Provide the (X, Y) coordinate of the cell's center where the given text is located.  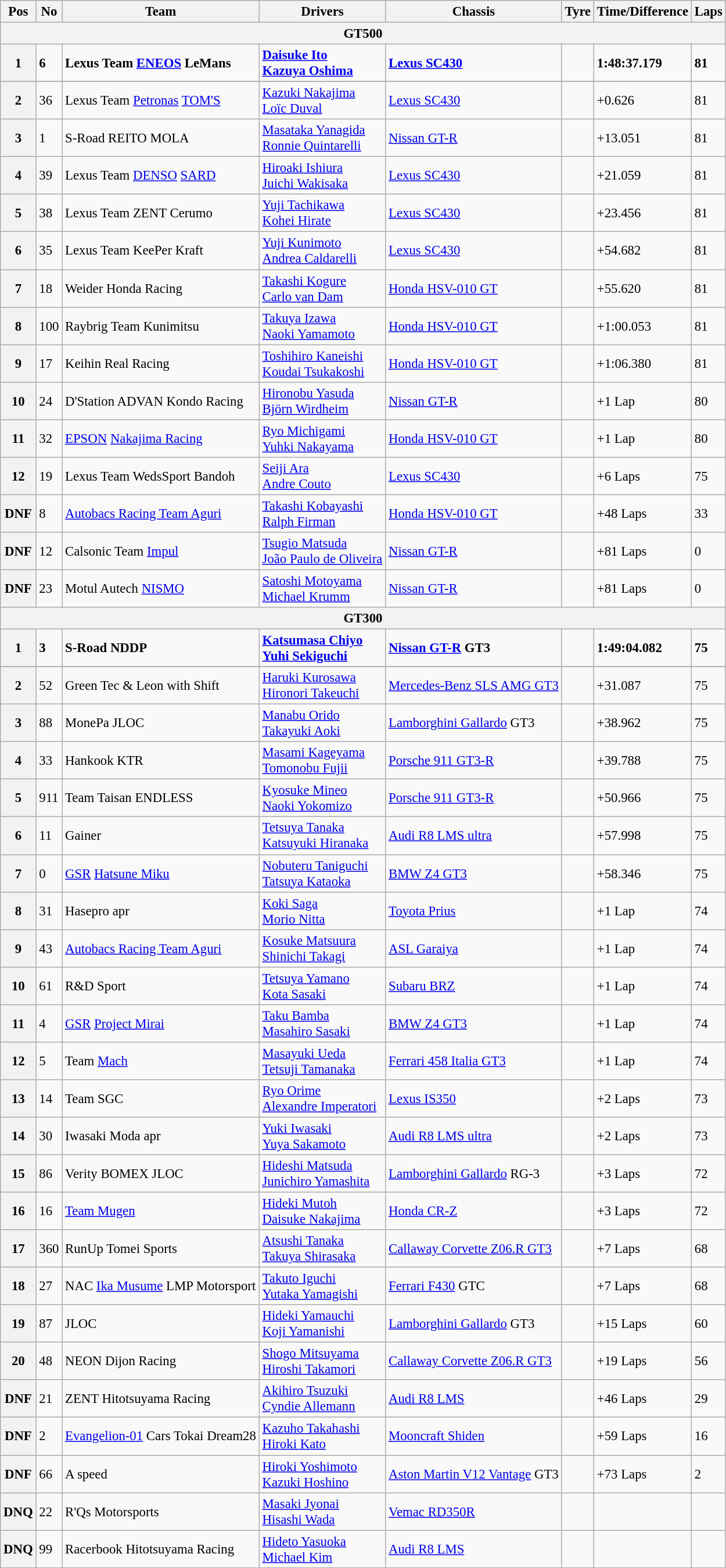
Ferrari 458 Italia GT3 (474, 1061)
31 (49, 911)
GT300 (363, 618)
Yuji Tachikawa Kohei Hirate (322, 213)
Kazuki Nakajima Loïc Duval (322, 101)
Takuto Iguchi Yutaka Yamagishi (322, 1287)
Koki Saga Morio Nitta (322, 911)
43 (49, 948)
ASL Garaiya (474, 948)
Shogo Mitsuyama Hiroshi Takamori (322, 1361)
Toshihiro Kaneishi Koudai Tsukakoshi (322, 364)
Takuya Izawa Naoki Yamamoto (322, 325)
D'Station ADVAN Kondo Racing (160, 401)
Tetsuya Yamano Kota Sasaki (322, 986)
52 (49, 686)
99 (49, 1549)
Calsonic Team Impul (160, 551)
Lexus Team KeePer Kraft (160, 251)
Hironobu Yasuda Björn Wirdheim (322, 401)
Drivers (322, 12)
60 (709, 1324)
360 (49, 1248)
+73 Laps (643, 1474)
NEON Dijon Racing (160, 1361)
Hideki Mutoh Daisuke Nakajima (322, 1211)
+50.966 (643, 799)
Nissan GT-R GT3 (474, 649)
Yuki Iwasaki Yuya Sakamoto (322, 1136)
Haruki Kurosawa Hironori Takeuchi (322, 686)
Lexus IS350 (474, 1098)
Honda CR-Z (474, 1211)
Hasepro apr (160, 911)
Hankook KTR (160, 760)
911 (49, 799)
Katsumasa Chiyo Yuhi Sekiguchi (322, 649)
Lexus Team DENSO SARD (160, 176)
86 (49, 1174)
+58.346 (643, 873)
+15 Laps (643, 1324)
Masaki Jyonai Hisashi Wada (322, 1511)
+21.059 (643, 176)
EPSON Nakajima Racing (160, 438)
+59 Laps (643, 1437)
35 (49, 251)
56 (709, 1361)
Aston Martin V12 Vantage GT3 (474, 1474)
27 (49, 1287)
Lexus Team ENEOS LeMans (160, 63)
S-Road REITO MOLA (160, 138)
Kyosuke Mineo Naoki Yokomizo (322, 799)
24 (49, 401)
Masataka Yanagida Ronnie Quintarelli (322, 138)
87 (49, 1324)
Hideshi Matsuda Junichiro Yamashita (322, 1174)
Team Mugen (160, 1211)
Lamborghini Gallardo RG-3 (474, 1174)
Laps (709, 12)
+6 Laps (643, 477)
1:48:37.179 (643, 63)
+13.051 (643, 138)
36 (49, 101)
1:49:04.082 (643, 649)
29 (709, 1398)
61 (49, 986)
Gainer (160, 836)
+55.620 (643, 288)
JLOC (160, 1324)
+54.682 (643, 251)
+57.998 (643, 836)
+1:06.380 (643, 364)
+48 Laps (643, 514)
Seiji Ara Andre Couto (322, 477)
+39.788 (643, 760)
ZENT Hitotsuyama Racing (160, 1398)
Daisuke Ito Kazuya Oshima (322, 63)
Hiroki Yoshimoto Kazuki Hoshino (322, 1474)
66 (49, 1474)
MonePa JLOC (160, 723)
Masami Kageyama Tomonobu Fujii (322, 760)
Green Tec & Leon with Shift (160, 686)
Tetsuya Tanaka Katsuyuki Hiranaka (322, 836)
Hideki Yamauchi Koji Yamanishi (322, 1324)
Kazuho Takahashi Hiroki Kato (322, 1437)
Lexus Team ZENT Cerumo (160, 213)
Takashi Kobayashi Ralph Firman (322, 514)
Motul Autech NISMO (160, 588)
Taku Bamba Masahiro Sasaki (322, 1024)
Masayuki Ueda Tetsuji Tamanaka (322, 1061)
Hideto Yasuoka Michael Kim (322, 1549)
GT500 (363, 34)
Ryo Orime Alexandre Imperatori (322, 1098)
Akihiro Tsuzuki Cyndie Allemann (322, 1398)
Nobuteru Taniguchi Tatsuya Kataoka (322, 873)
Evangelion-01 Cars Tokai Dream28 (160, 1437)
Yuji Kunimoto Andrea Caldarelli (322, 251)
48 (49, 1361)
Racerbook Hitotsuyama Racing (160, 1549)
Kosuke Matsuura Shinichi Takagi (322, 948)
R&D Sport (160, 986)
Vemac RD350R (474, 1511)
Toyota Prius (474, 911)
NAC Ika Musume LMP Motorsport (160, 1287)
32 (49, 438)
RunUp Tomei Sports (160, 1248)
GSR Hatsune Miku (160, 873)
Weider Honda Racing (160, 288)
Team SGC (160, 1098)
+38.962 (643, 723)
38 (49, 213)
Pos (19, 12)
GSR Project Mirai (160, 1024)
+46 Laps (643, 1398)
20 (19, 1361)
30 (49, 1136)
88 (49, 723)
39 (49, 176)
Chassis (474, 12)
Ryo Michigami Yuhki Nakayama (322, 438)
Mercedes-Benz SLS AMG GT3 (474, 686)
Mooncraft Shiden (474, 1437)
Subaru BRZ (474, 986)
Iwasaki Moda apr (160, 1136)
13 (19, 1098)
+31.087 (643, 686)
Raybrig Team Kunimitsu (160, 325)
Hiroaki Ishiura Juichi Wakisaka (322, 176)
Manabu Orido Takayuki Aoki (322, 723)
Team Mach (160, 1061)
Tyre (577, 12)
Lexus Team WedsSport Bandoh (160, 477)
100 (49, 325)
+1:00.053 (643, 325)
+0.626 (643, 101)
Atsushi Tanaka Takuya Shirasaka (322, 1248)
Ferrari F430 GTC (474, 1287)
A speed (160, 1474)
23 (49, 588)
22 (49, 1511)
+19 Laps (643, 1361)
Team Taisan ENDLESS (160, 799)
Keihin Real Racing (160, 364)
R'Qs Motorsports (160, 1511)
Tsugio Matsuda João Paulo de Oliveira (322, 551)
No (49, 12)
Lexus Team Petronas TOM'S (160, 101)
15 (19, 1174)
Team (160, 12)
Takashi Kogure Carlo van Dam (322, 288)
Time/Difference (643, 12)
+23.456 (643, 213)
S-Road NDDP (160, 649)
Verity BOMEX JLOC (160, 1174)
21 (49, 1398)
Satoshi Motoyama Michael Krumm (322, 588)
